Identify which cell holds the provided text, then report its (X, Y) central coordinate. 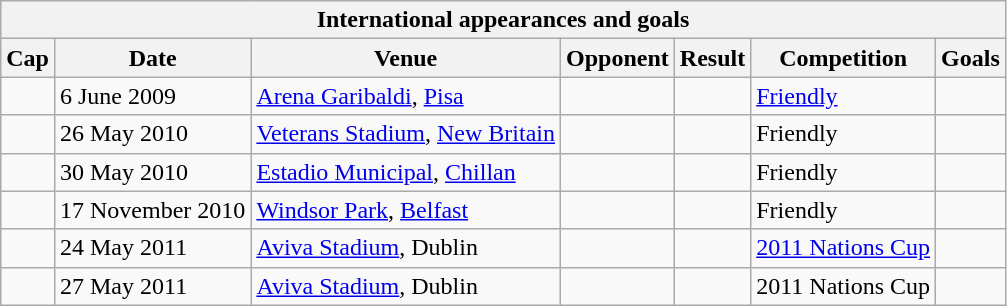
Result (712, 58)
Venue (406, 58)
Estadio Municipal, Chillan (406, 172)
24 May 2011 (152, 248)
6 June 2009 (152, 96)
Competition (844, 58)
Windsor Park, Belfast (406, 210)
Opponent (618, 58)
Cap (28, 58)
Date (152, 58)
17 November 2010 (152, 210)
Goals (971, 58)
Veterans Stadium, New Britain (406, 134)
30 May 2010 (152, 172)
26 May 2010 (152, 134)
International appearances and goals (504, 20)
27 May 2011 (152, 286)
Arena Garibaldi, Pisa (406, 96)
